For the text-containing cell, return its midpoint in [x, y] coordinate format. 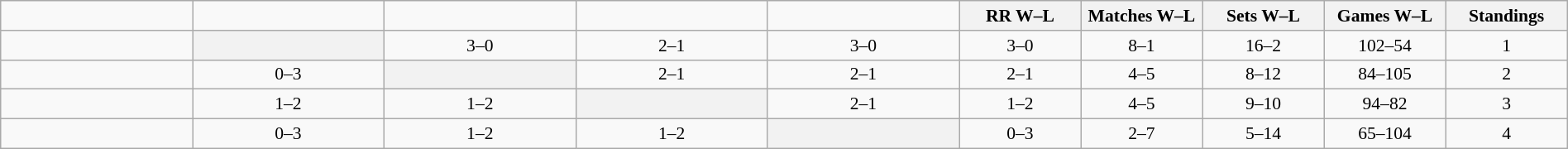
16–2 [1264, 46]
RR W–L [1021, 16]
8–1 [1141, 46]
Matches W–L [1141, 16]
Games W–L [1384, 16]
2 [1507, 74]
94–82 [1384, 104]
8–12 [1264, 74]
Sets W–L [1264, 16]
102–54 [1384, 46]
5–14 [1264, 134]
65–104 [1384, 134]
3 [1507, 104]
84–105 [1384, 74]
Standings [1507, 16]
9–10 [1264, 104]
4 [1507, 134]
2–7 [1141, 134]
1 [1507, 46]
